Identify which cell holds the provided text, then report its [X, Y] central coordinate. 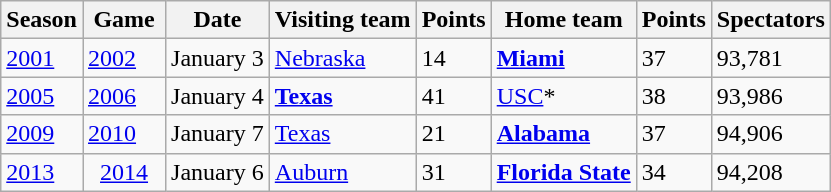
Game [124, 20]
Visiting team [342, 20]
2002 [124, 58]
Alabama [564, 134]
2013 [42, 172]
January 6 [218, 172]
2009 [42, 134]
2014 [124, 172]
93,781 [770, 58]
2005 [42, 96]
94,906 [770, 134]
Miami [564, 58]
34 [674, 172]
21 [454, 134]
Nebraska [342, 58]
Florida State [564, 172]
93,986 [770, 96]
94,208 [770, 172]
Auburn [342, 172]
USC* [564, 96]
38 [674, 96]
Spectators [770, 20]
14 [454, 58]
31 [454, 172]
January 4 [218, 96]
2006 [124, 96]
2001 [42, 58]
Home team [564, 20]
41 [454, 96]
January 3 [218, 58]
2010 [124, 134]
Season [42, 20]
January 7 [218, 134]
Date [218, 20]
